Extract the (X, Y) coordinate from the center of the cell holding the provided text.  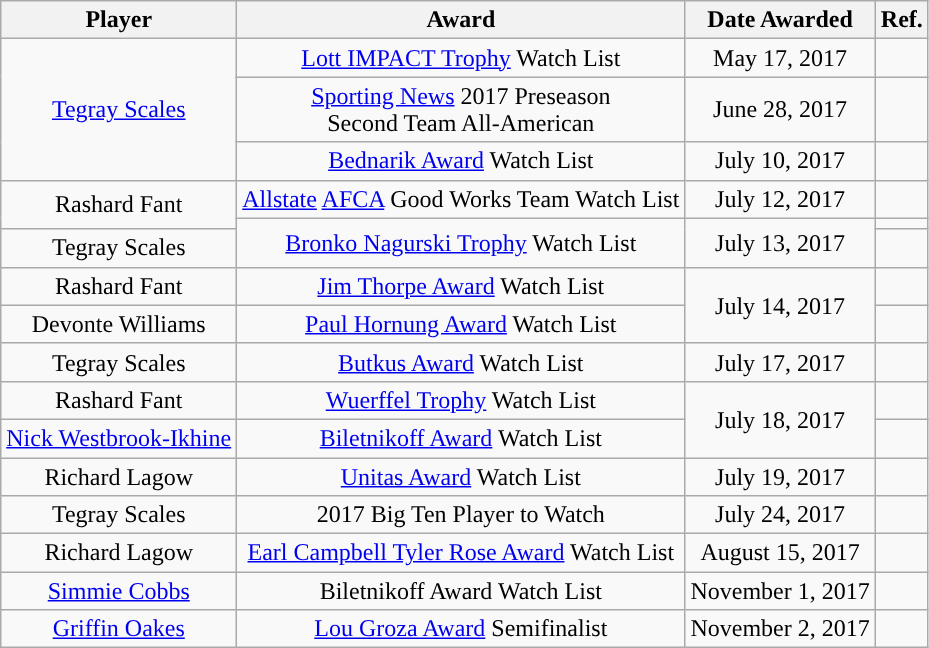
Allstate AFCA Good Works Team Watch List (461, 199)
June 28, 2017 (780, 110)
July 14, 2017 (780, 305)
Griffin Oakes (119, 629)
July 13, 2017 (780, 242)
Lou Groza Award Semifinalist (461, 629)
Devonte Williams (119, 324)
Bednarik Award Watch List (461, 161)
July 12, 2017 (780, 199)
August 15, 2017 (780, 553)
Player (119, 20)
July 18, 2017 (780, 419)
2017 Big Ten Player to Watch (461, 515)
Bronko Nagurski Trophy Watch List (461, 242)
November 2, 2017 (780, 629)
May 17, 2017 (780, 58)
Wuerffel Trophy Watch List (461, 400)
July 10, 2017 (780, 161)
Earl Campbell Tyler Rose Award Watch List (461, 553)
Unitas Award Watch List (461, 477)
Jim Thorpe Award Watch List (461, 286)
November 1, 2017 (780, 591)
Paul Hornung Award Watch List (461, 324)
Butkus Award Watch List (461, 362)
Ref. (902, 20)
Simmie Cobbs (119, 591)
Award (461, 20)
July 24, 2017 (780, 515)
Date Awarded (780, 20)
Nick Westbrook-Ikhine (119, 438)
Sporting News 2017 PreseasonSecond Team All-American (461, 110)
Lott IMPACT Trophy Watch List (461, 58)
July 19, 2017 (780, 477)
July 17, 2017 (780, 362)
